Determine the [X, Y] coordinate at the center of the cell enclosing the given text.  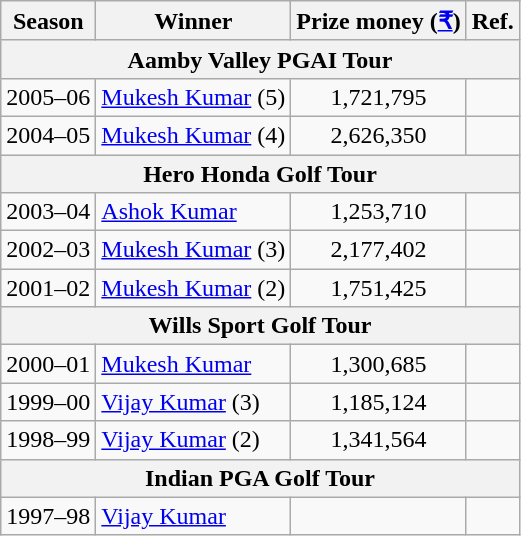
2004–05 [48, 135]
Mukesh Kumar (4) [194, 135]
1,721,795 [378, 97]
1,341,564 [378, 440]
Mukesh Kumar (3) [194, 250]
2002–03 [48, 250]
Vijay Kumar (2) [194, 440]
Vijay Kumar [194, 516]
Ref. [492, 21]
Winner [194, 21]
2003–04 [48, 212]
2000–01 [48, 364]
1999–00 [48, 402]
Mukesh Kumar [194, 364]
1,300,685 [378, 364]
Prize money (₹) [378, 21]
2,626,350 [378, 135]
Hero Honda Golf Tour [260, 173]
Indian PGA Golf Tour [260, 478]
1998–99 [48, 440]
2001–02 [48, 288]
2,177,402 [378, 250]
Mukesh Kumar (2) [194, 288]
Wills Sport Golf Tour [260, 326]
1,185,124 [378, 402]
1997–98 [48, 516]
Season [48, 21]
2005–06 [48, 97]
Vijay Kumar (3) [194, 402]
Mukesh Kumar (5) [194, 97]
Aamby Valley PGAI Tour [260, 59]
1,253,710 [378, 212]
Ashok Kumar [194, 212]
1,751,425 [378, 288]
